Detect which cell encompasses the target text, then output its (X, Y) center coordinate. 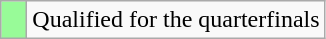
Qualified for the quarterfinals (176, 20)
